Pinpoint the cell where the given text exists, returning its [X, Y] midpoint coordinate. 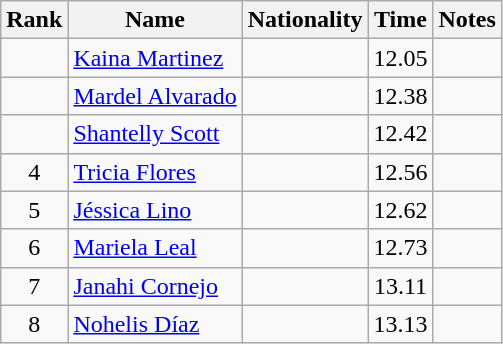
7 [34, 286]
Janahi Cornejo [155, 286]
Nohelis Díaz [155, 324]
Shantelly Scott [155, 134]
13.13 [400, 324]
4 [34, 172]
Name [155, 20]
12.42 [400, 134]
Mariela Leal [155, 248]
Rank [34, 20]
6 [34, 248]
12.05 [400, 58]
12.73 [400, 248]
Jéssica Lino [155, 210]
12.62 [400, 210]
Kaina Martinez [155, 58]
Notes [467, 20]
Tricia Flores [155, 172]
Nationality [305, 20]
5 [34, 210]
8 [34, 324]
12.38 [400, 96]
13.11 [400, 286]
12.56 [400, 172]
Time [400, 20]
Mardel Alvarado [155, 96]
